Determine the [x, y] coordinate at the center of the cell enclosing the given text.  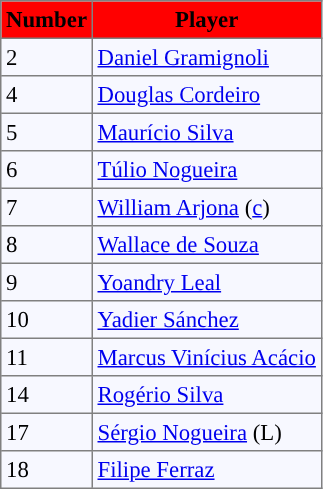
Number [47, 20]
17 [47, 432]
6 [47, 170]
Túlio Nogueira [206, 170]
5 [47, 132]
4 [47, 95]
Douglas Cordeiro [206, 95]
Wallace de Souza [206, 245]
Marcus Vinícius Acácio [206, 357]
Rogério Silva [206, 395]
Daniel Gramignoli [206, 57]
Yadier Sánchez [206, 320]
18 [47, 470]
9 [47, 282]
Filipe Ferraz [206, 470]
11 [47, 357]
Yoandry Leal [206, 282]
Player [206, 20]
2 [47, 57]
14 [47, 395]
10 [47, 320]
Maurício Silva [206, 132]
8 [47, 245]
Sérgio Nogueira (L) [206, 432]
7 [47, 207]
William Arjona (c) [206, 207]
